Extract the (x, y) coordinate from the center of the cell holding the provided text.  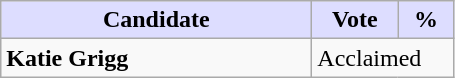
Katie Grigg (156, 58)
Candidate (156, 20)
Acclaimed (383, 58)
Vote (355, 20)
% (426, 20)
